Extract the (X, Y) coordinate from the center of the cell holding the provided text.  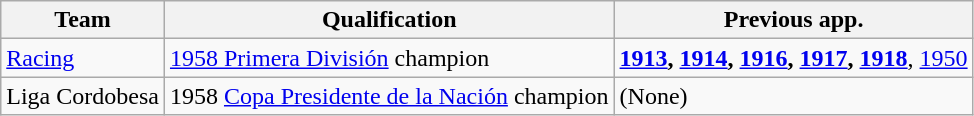
1958 Primera División champion (389, 58)
1958 Copa Presidente de la Nación champion (389, 96)
Liga Cordobesa (83, 96)
Racing (83, 58)
Qualification (389, 20)
Team (83, 20)
Previous app. (794, 20)
1913, 1914, 1916, 1917, 1918, 1950 (794, 58)
(None) (794, 96)
